Return [X, Y] of the center of cell containing provided text 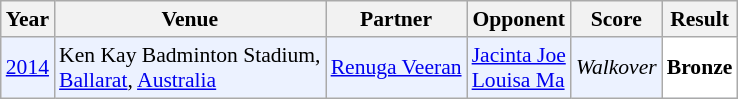
Result [700, 19]
Bronze [700, 68]
Venue [190, 19]
Jacinta Joe Louisa Ma [519, 68]
Partner [396, 19]
Ken Kay Badminton Stadium,Ballarat, Australia [190, 68]
2014 [28, 68]
Opponent [519, 19]
Walkover [616, 68]
Score [616, 19]
Year [28, 19]
Renuga Veeran [396, 68]
